Pinpoint the cell where the given text exists, returning its [X, Y] midpoint coordinate. 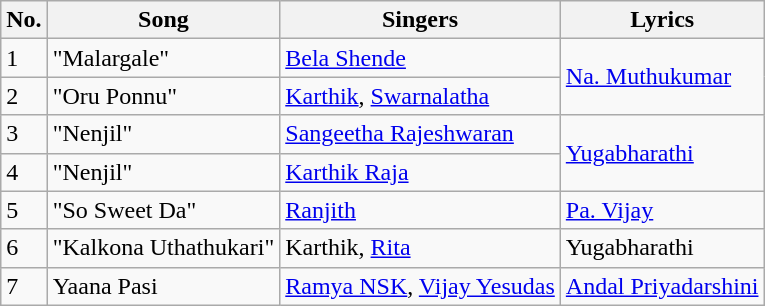
Bela Shende [420, 58]
Karthik, Rita [420, 248]
Karthik Raja [420, 172]
Andal Priyadarshini [662, 286]
"So Sweet Da" [164, 210]
6 [24, 248]
"Oru Ponnu" [164, 96]
"Malargale" [164, 58]
Na. Muthukumar [662, 77]
Sangeetha Rajeshwaran [420, 134]
Song [164, 20]
1 [24, 58]
5 [24, 210]
No. [24, 20]
7 [24, 286]
Singers [420, 20]
Yaana Pasi [164, 286]
Karthik, Swarnalatha [420, 96]
"Kalkona Uthathukari" [164, 248]
Ranjith [420, 210]
Lyrics [662, 20]
4 [24, 172]
Pa. Vijay [662, 210]
2 [24, 96]
Ramya NSK, Vijay Yesudas [420, 286]
3 [24, 134]
